Return the [x, y] coordinate for the center point of the cell that contains the specified text.  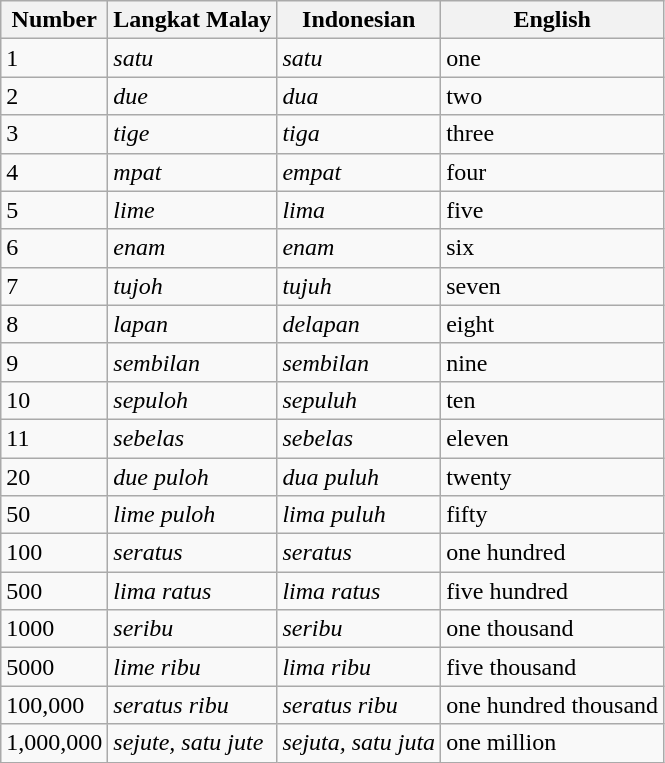
1000 [54, 629]
lima puluh [359, 515]
sejuta, satu juta [359, 743]
100 [54, 553]
sepuloh [192, 400]
10 [54, 400]
one thousand [552, 629]
tiga [359, 134]
lima ribu [359, 667]
five hundred [552, 591]
sejute, satu jute [192, 743]
tujuh [359, 286]
delapan [359, 324]
7 [54, 286]
100,000 [54, 705]
English [552, 20]
50 [54, 515]
eight [552, 324]
tujoh [192, 286]
due puloh [192, 477]
three [552, 134]
Number [54, 20]
five [552, 210]
500 [54, 591]
Indonesian [359, 20]
fifty [552, 515]
5 [54, 210]
5000 [54, 667]
lapan [192, 324]
20 [54, 477]
two [552, 96]
empat [359, 172]
lima [359, 210]
9 [54, 362]
six [552, 248]
Langkat Malay [192, 20]
eleven [552, 438]
tige [192, 134]
dua [359, 96]
6 [54, 248]
dua puluh [359, 477]
3 [54, 134]
one [552, 58]
mpat [192, 172]
one hundred [552, 553]
one million [552, 743]
11 [54, 438]
twenty [552, 477]
four [552, 172]
seven [552, 286]
2 [54, 96]
1,000,000 [54, 743]
due [192, 96]
1 [54, 58]
lime [192, 210]
ten [552, 400]
lime puloh [192, 515]
one hundred thousand [552, 705]
lime ribu [192, 667]
five thousand [552, 667]
nine [552, 362]
4 [54, 172]
8 [54, 324]
sepuluh [359, 400]
